Locate the cell with the specified text and output its (x, y) center coordinate. 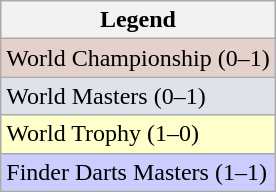
Legend (138, 20)
Finder Darts Masters (1–1) (138, 172)
World Trophy (1–0) (138, 134)
World Masters (0–1) (138, 96)
World Championship (0–1) (138, 58)
